Find where the given text appears and provide that cell's center as [x, y] coordinate. 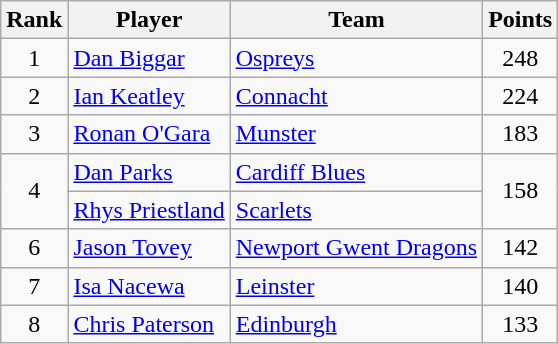
158 [520, 191]
Edinburgh [356, 324]
Rhys Priestland [149, 210]
Team [356, 20]
Connacht [356, 96]
Dan Biggar [149, 58]
Cardiff Blues [356, 172]
140 [520, 286]
1 [34, 58]
Points [520, 20]
Dan Parks [149, 172]
7 [34, 286]
2 [34, 96]
Ospreys [356, 58]
133 [520, 324]
224 [520, 96]
Newport Gwent Dragons [356, 248]
Jason Tovey [149, 248]
Chris Paterson [149, 324]
Ian Keatley [149, 96]
3 [34, 134]
4 [34, 191]
Leinster [356, 286]
Munster [356, 134]
Player [149, 20]
8 [34, 324]
183 [520, 134]
142 [520, 248]
Ronan O'Gara [149, 134]
248 [520, 58]
Rank [34, 20]
Scarlets [356, 210]
6 [34, 248]
Isa Nacewa [149, 286]
